Output the (x, y) coordinate of the center of the cell containing the given text.  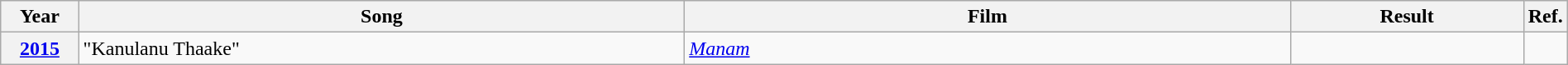
Year (40, 17)
Manam (987, 48)
Song (382, 17)
"Kanulanu Thaake" (382, 48)
2015 (40, 48)
Ref. (1545, 17)
Result (1407, 17)
Film (987, 17)
